Pinpoint the cell where the given text exists, returning its (x, y) midpoint coordinate. 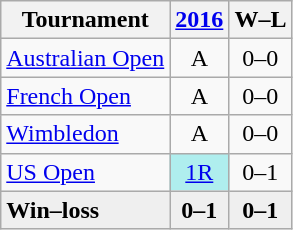
French Open (86, 96)
Australian Open (86, 58)
1R (200, 172)
Win–loss (86, 210)
W–L (260, 20)
2016 (200, 20)
Tournament (86, 20)
Wimbledon (86, 134)
US Open (86, 172)
